Determine the (x, y) coordinate at the center of the cell enclosing the given text.  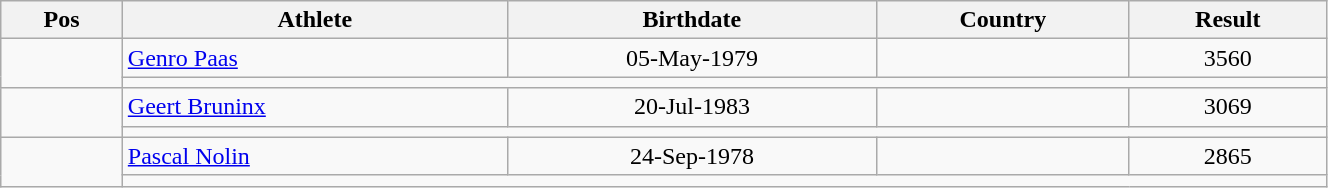
Birthdate (692, 20)
Genro Paas (314, 58)
24-Sep-1978 (692, 156)
3560 (1228, 58)
Pascal Nolin (314, 156)
2865 (1228, 156)
Athlete (314, 20)
Geert Bruninx (314, 107)
05-May-1979 (692, 58)
Country (1003, 20)
3069 (1228, 107)
Result (1228, 20)
20-Jul-1983 (692, 107)
Pos (62, 20)
